Output the [x, y] coordinate of the center of the cell containing the given text.  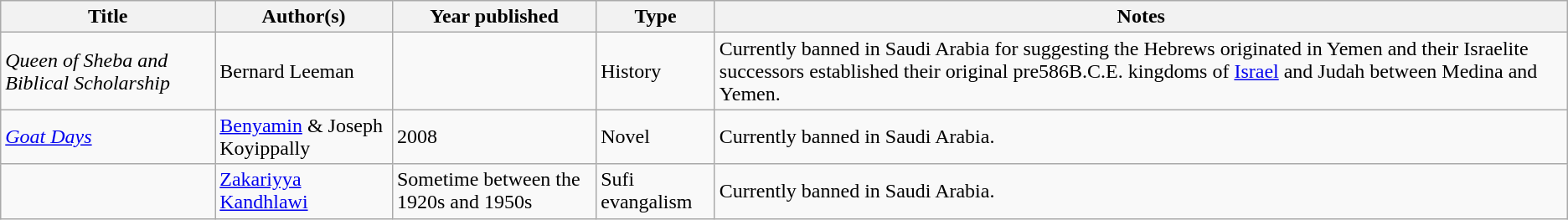
Zakariyya Kandhlawi [304, 191]
Type [656, 17]
History [656, 71]
Year published [494, 17]
Benyamin & Joseph Koyippally [304, 137]
Sometime between the 1920s and 1950s [494, 191]
Goat Days [108, 137]
Sufi evangalism [656, 191]
Title [108, 17]
Author(s) [304, 17]
Novel [656, 137]
Notes [1141, 17]
2008 [494, 137]
Bernard Leeman [304, 71]
Queen of Sheba and Biblical Scholarship [108, 71]
